Capture the cell that displays the provided text and extract its [X, Y] central coordinate. 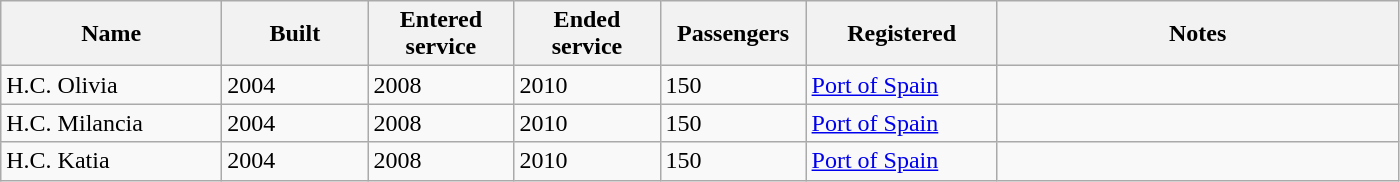
Registered [902, 34]
Ended service [587, 34]
Name [112, 34]
H.C. Katia [112, 161]
Entered service [441, 34]
Notes [1198, 34]
Built [295, 34]
H.C. Olivia [112, 85]
Passengers [733, 34]
H.C. Milancia [112, 123]
